For the text-containing cell, return its midpoint in (X, Y) coordinate format. 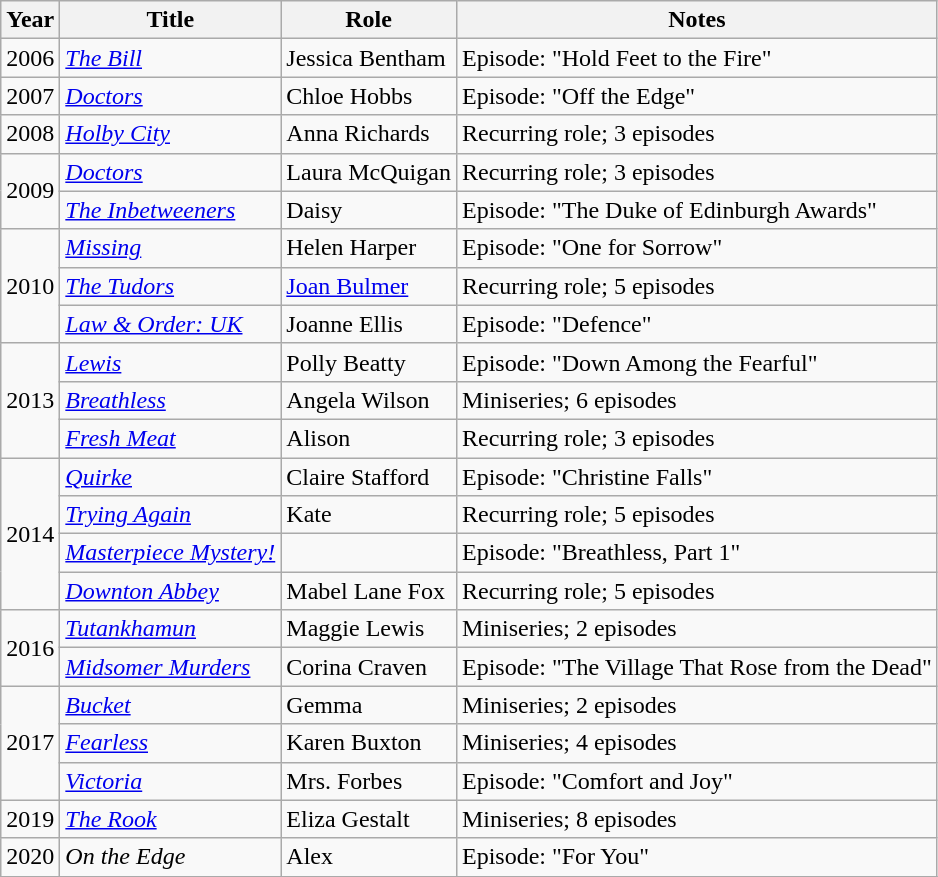
Episode: "The Village That Rose from the Dead" (696, 667)
Helen Harper (369, 248)
Fearless (170, 743)
2017 (30, 743)
Daisy (369, 210)
Lewis (170, 362)
2010 (30, 286)
Victoria (170, 781)
Midsomer Murders (170, 667)
The Rook (170, 819)
Polly Beatty (369, 362)
Episode: "Off the Edge" (696, 96)
2020 (30, 857)
2014 (30, 534)
2007 (30, 96)
Episode: "The Duke of Edinburgh Awards" (696, 210)
Episode: "Down Among the Fearful" (696, 362)
Title (170, 20)
2006 (30, 58)
Downton Abbey (170, 591)
Corina Craven (369, 667)
Fresh Meat (170, 438)
Episode: "Hold Feet to the Fire" (696, 58)
Episode: "Breathless, Part 1" (696, 553)
Missing (170, 248)
Gemma (369, 705)
Episode: "Defence" (696, 324)
The Bill (170, 58)
Episode: "Christine Falls" (696, 477)
Episode: "For You" (696, 857)
Trying Again (170, 515)
Laura McQuigan (369, 172)
Mabel Lane Fox (369, 591)
Maggie Lewis (369, 629)
Alex (369, 857)
2008 (30, 134)
Miniseries; 4 episodes (696, 743)
Joanne Ellis (369, 324)
2019 (30, 819)
Alison (369, 438)
Miniseries; 6 episodes (696, 400)
Year (30, 20)
Eliza Gestalt (369, 819)
Notes (696, 20)
2009 (30, 191)
Law & Order: UK (170, 324)
Holby City (170, 134)
Jessica Bentham (369, 58)
Kate (369, 515)
The Inbetweeners (170, 210)
2013 (30, 400)
Mrs. Forbes (369, 781)
Masterpiece Mystery! (170, 553)
2016 (30, 648)
Angela Wilson (369, 400)
Karen Buxton (369, 743)
The Tudors (170, 286)
Bucket (170, 705)
Claire Stafford (369, 477)
Joan Bulmer (369, 286)
Episode: "Comfort and Joy" (696, 781)
Chloe Hobbs (369, 96)
On the Edge (170, 857)
Miniseries; 8 episodes (696, 819)
Breathless (170, 400)
Role (369, 20)
Tutankhamun (170, 629)
Episode: "One for Sorrow" (696, 248)
Anna Richards (369, 134)
Quirke (170, 477)
